Return the (X, Y) coordinate for the center point of the cell that contains the specified text.  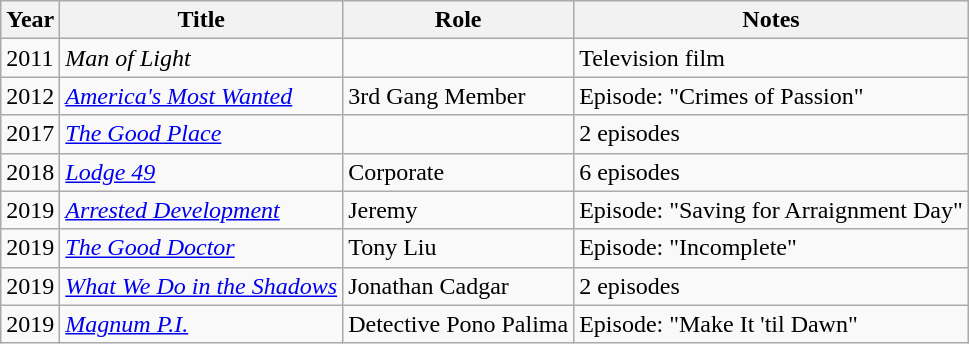
What We Do in the Shadows (202, 286)
Jeremy (458, 210)
Year (30, 20)
Television film (772, 58)
The Good Place (202, 134)
Corporate (458, 172)
2018 (30, 172)
Notes (772, 20)
Episode: "Incomplete" (772, 248)
Episode: "Saving for Arraignment Day" (772, 210)
Man of Light (202, 58)
Detective Pono Palima (458, 324)
Episode: "Crimes of Passion" (772, 96)
6 episodes (772, 172)
2011 (30, 58)
The Good Doctor (202, 248)
Lodge 49 (202, 172)
Role (458, 20)
Title (202, 20)
Episode: "Make It 'til Dawn" (772, 324)
2012 (30, 96)
America's Most Wanted (202, 96)
Magnum P.I. (202, 324)
2017 (30, 134)
Jonathan Cadgar (458, 286)
Tony Liu (458, 248)
3rd Gang Member (458, 96)
Arrested Development (202, 210)
